Determine the [X, Y] coordinate at the center of the cell enclosing the given text.  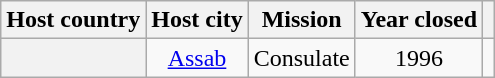
Host country [74, 20]
Assab [197, 58]
Consulate [302, 58]
Mission [302, 20]
1996 [418, 58]
Host city [197, 20]
Year closed [418, 20]
